Find where the given text appears and provide that cell's center as (x, y) coordinate. 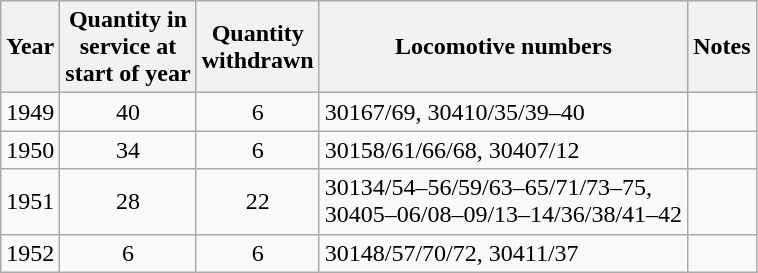
1950 (30, 150)
28 (128, 202)
40 (128, 112)
Quantity inservice atstart of year (128, 47)
34 (128, 150)
22 (258, 202)
30167/69, 30410/35/39–40 (503, 112)
30148/57/70/72, 30411/37 (503, 253)
Quantitywithdrawn (258, 47)
1951 (30, 202)
Year (30, 47)
1952 (30, 253)
30158/61/66/68, 30407/12 (503, 150)
Locomotive numbers (503, 47)
1949 (30, 112)
30134/54–56/59/63–65/71/73–75,30405–06/08–09/13–14/36/38/41–42 (503, 202)
Notes (722, 47)
